Locate the cell with the specified text and output its [x, y] center coordinate. 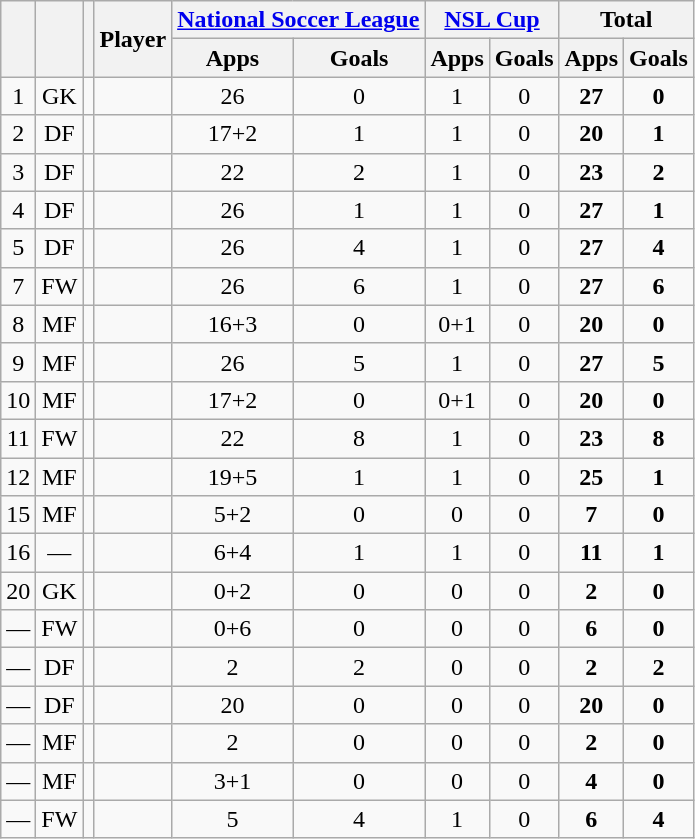
5+2 [233, 515]
0+2 [233, 591]
3 [18, 172]
Player [133, 39]
National Soccer League [298, 20]
19+5 [233, 477]
NSL Cup [492, 20]
12 [18, 477]
16+3 [233, 324]
10 [18, 400]
15 [18, 515]
Total [626, 20]
25 [591, 477]
3+1 [233, 781]
9 [18, 362]
16 [18, 553]
6+4 [233, 553]
0+6 [233, 629]
